Search for the cell housing the specified text and yield its (x, y) center coordinate. 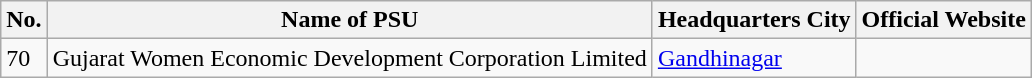
Name of PSU (350, 20)
Official Website (944, 20)
Headquarters City (754, 20)
Gandhinagar (754, 58)
Gujarat Women Economic Development Corporation Limited (350, 58)
No. (24, 20)
70 (24, 58)
